Return the (X, Y) coordinate for the center point of the cell that contains the specified text.  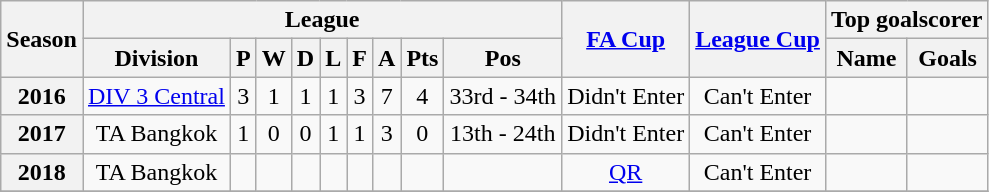
2017 (42, 134)
Division (156, 58)
D (305, 58)
P (243, 58)
QR (626, 172)
13th - 24th (503, 134)
Top goalscorer (906, 20)
33rd - 34th (503, 96)
L (334, 58)
Season (42, 39)
Pts (422, 58)
7 (386, 96)
W (274, 58)
DIV 3 Central (156, 96)
Name (866, 58)
League (322, 20)
2018 (42, 172)
Goals (947, 58)
F (360, 58)
4 (422, 96)
Pos (503, 58)
A (386, 58)
League Cup (758, 39)
FA Cup (626, 39)
2016 (42, 96)
